Detect which cell encompasses the target text, then output its (x, y) center coordinate. 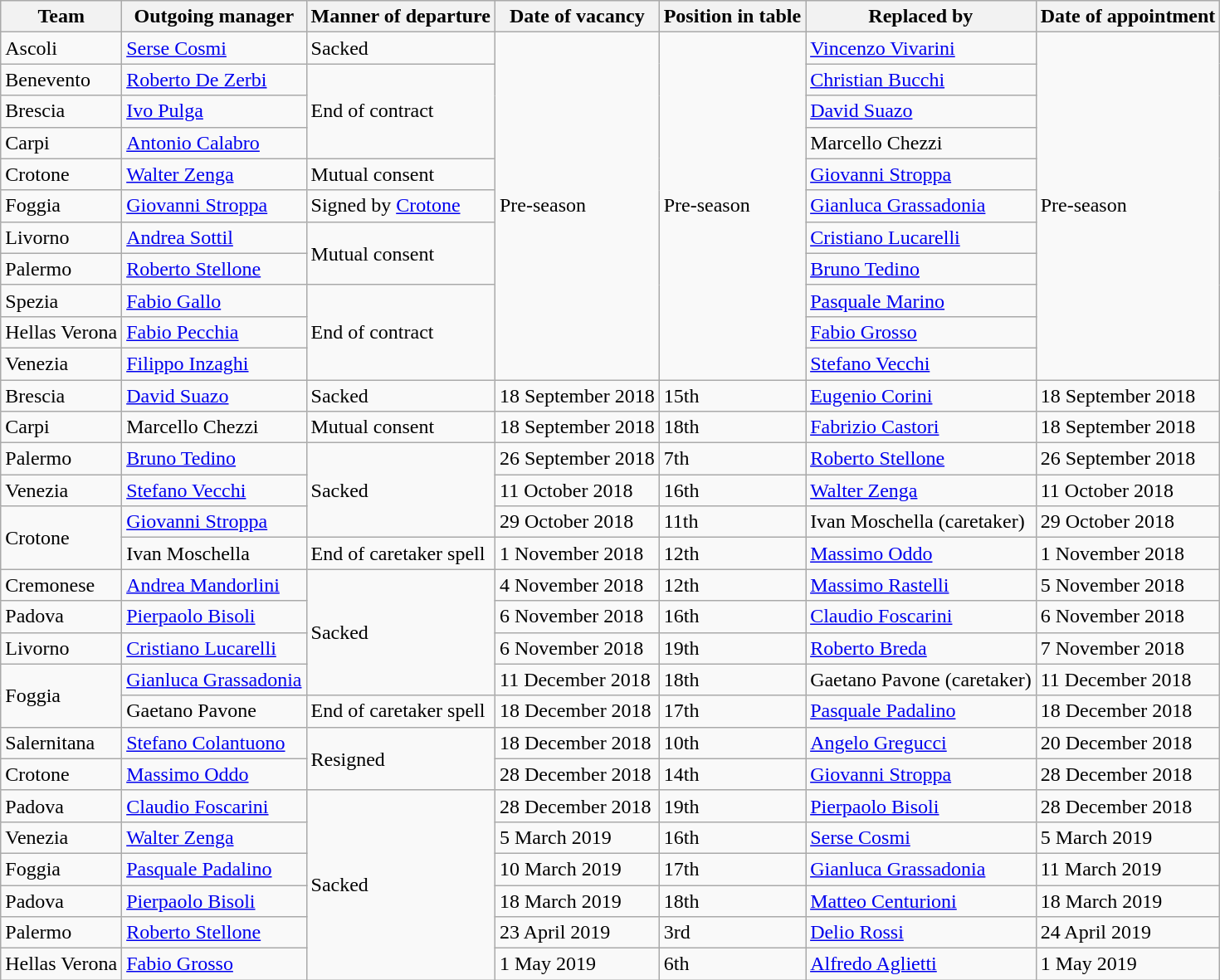
Pasquale Marino (921, 300)
11 March 2019 (1128, 869)
Team (61, 17)
Roberto Breda (921, 648)
Alfredo Aglietti (921, 964)
4 November 2018 (577, 585)
Spezia (61, 300)
Fabio Gallo (214, 300)
Fabio Pecchia (214, 332)
Andrea Mandorlini (214, 585)
Date of appointment (1128, 17)
14th (732, 774)
Matteo Centurioni (921, 900)
Antonio Calabro (214, 143)
Salernitana (61, 743)
23 April 2019 (577, 933)
Outgoing manager (214, 17)
Ascoli (61, 48)
20 December 2018 (1128, 743)
10 March 2019 (577, 869)
Angelo Gregucci (921, 743)
7th (732, 459)
Vincenzo Vivarini (921, 48)
Replaced by (921, 17)
Resigned (400, 758)
Ivan Moschella (214, 553)
Roberto De Zerbi (214, 80)
6th (732, 964)
Christian Bucchi (921, 80)
Eugenio Corini (921, 396)
Andrea Sottil (214, 237)
Fabrizio Castori (921, 427)
Date of vacancy (577, 17)
Delio Rossi (921, 933)
10th (732, 743)
Stefano Colantuono (214, 743)
Ivan Moschella (caretaker) (921, 522)
Gaetano Pavone (caretaker) (921, 680)
Benevento (61, 80)
5 November 2018 (1128, 585)
Gaetano Pavone (214, 711)
Ivo Pulga (214, 111)
15th (732, 396)
Massimo Rastelli (921, 585)
Filippo Inzaghi (214, 363)
Signed by Crotone (400, 206)
Cremonese (61, 585)
Manner of departure (400, 17)
11th (732, 522)
3rd (732, 933)
Position in table (732, 17)
7 November 2018 (1128, 648)
24 April 2019 (1128, 933)
